Detect which cell encompasses the target text, then output its [x, y] center coordinate. 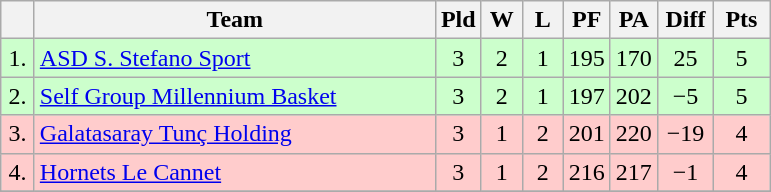
220 [634, 134]
197 [586, 96]
3. [18, 134]
195 [586, 58]
201 [586, 134]
202 [634, 96]
Team [234, 20]
170 [634, 58]
216 [586, 172]
PA [634, 20]
2. [18, 96]
25 [685, 58]
Self Group Millennium Basket [234, 96]
Diff [685, 20]
L [542, 20]
ASD S. Stefano Sport [234, 58]
4. [18, 172]
−1 [685, 172]
PF [586, 20]
−5 [685, 96]
Pld [458, 20]
1. [18, 58]
Pts [741, 20]
Galatasaray Tunç Holding [234, 134]
−19 [685, 134]
Hornets Le Cannet [234, 172]
217 [634, 172]
W [502, 20]
